Pinpoint the cell where the given text exists, returning its [X, Y] midpoint coordinate. 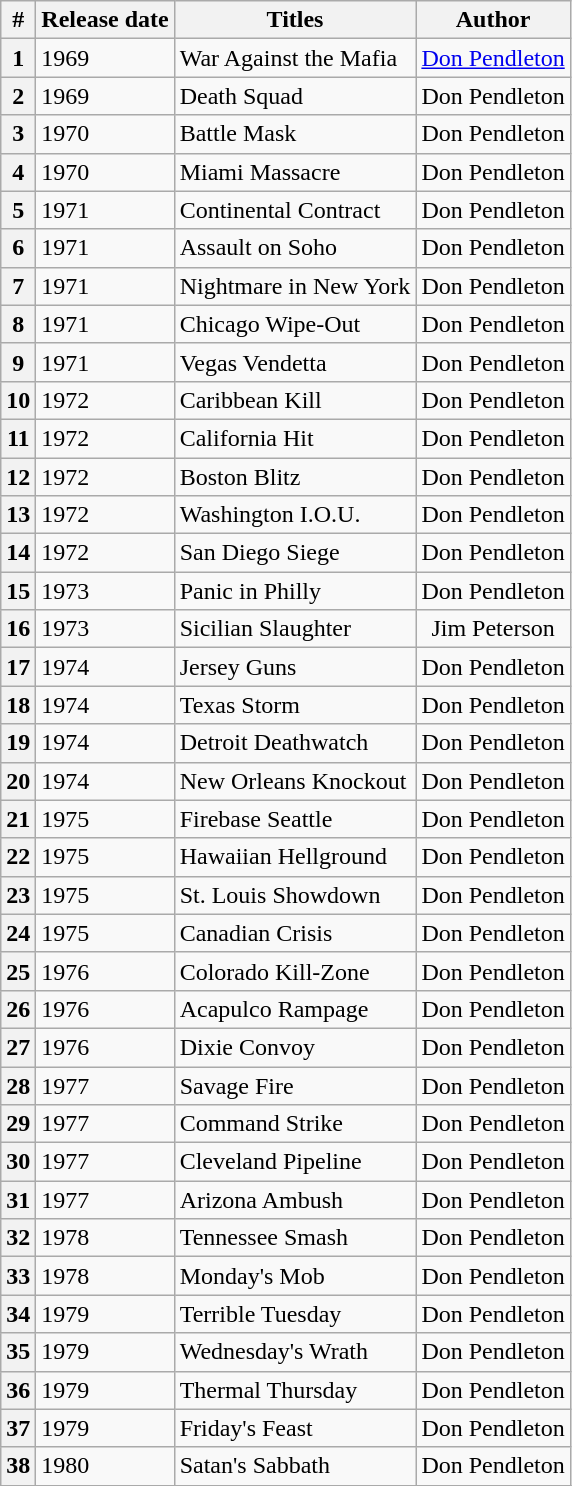
29 [18, 1124]
14 [18, 553]
San Diego Siege [295, 553]
33 [18, 1276]
Titles [295, 20]
Colorado Kill-Zone [295, 971]
20 [18, 781]
6 [18, 248]
19 [18, 743]
Satan's Sabbath [295, 1466]
Firebase Seattle [295, 819]
21 [18, 819]
28 [18, 1085]
24 [18, 933]
35 [18, 1352]
7 [18, 286]
Jim Peterson [493, 629]
Nightmare in New York [295, 286]
1980 [105, 1466]
Texas Storm [295, 705]
Washington I.O.U. [295, 515]
10 [18, 400]
30 [18, 1162]
Arizona Ambush [295, 1200]
Dixie Convoy [295, 1047]
Hawaiian Hellground [295, 857]
11 [18, 438]
Boston Blitz [295, 477]
23 [18, 895]
Savage Fire [295, 1085]
Vegas Vendetta [295, 362]
Acapulco Rampage [295, 1009]
Canadian Crisis [295, 933]
Assault on Soho [295, 248]
13 [18, 515]
38 [18, 1466]
Author [493, 20]
27 [18, 1047]
37 [18, 1428]
Caribbean Kill [295, 400]
New Orleans Knockout [295, 781]
Panic in Philly [295, 591]
Thermal Thursday [295, 1390]
22 [18, 857]
1 [18, 58]
3 [18, 134]
2 [18, 96]
Terrible Tuesday [295, 1314]
8 [18, 324]
Miami Massacre [295, 172]
15 [18, 591]
9 [18, 362]
16 [18, 629]
32 [18, 1238]
Detroit Deathwatch [295, 743]
17 [18, 667]
5 [18, 210]
26 [18, 1009]
12 [18, 477]
# [18, 20]
Release date [105, 20]
31 [18, 1200]
St. Louis Showdown [295, 895]
34 [18, 1314]
Friday's Feast [295, 1428]
California Hit [295, 438]
36 [18, 1390]
Jersey Guns [295, 667]
Continental Contract [295, 210]
Chicago Wipe-Out [295, 324]
Battle Mask [295, 134]
Wednesday's Wrath [295, 1352]
4 [18, 172]
Monday's Mob [295, 1276]
Sicilian Slaughter [295, 629]
War Against the Mafia [295, 58]
18 [18, 705]
Death Squad [295, 96]
Cleveland Pipeline [295, 1162]
Command Strike [295, 1124]
25 [18, 971]
Tennessee Smash [295, 1238]
